Detect which cell encompasses the target text, then output its (x, y) center coordinate. 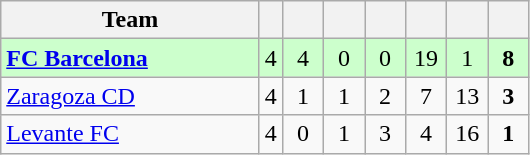
Team (130, 20)
FC Barcelona (130, 58)
8 (508, 58)
19 (426, 58)
Zaragoza CD (130, 96)
Levante FC (130, 134)
16 (468, 134)
2 (384, 96)
7 (426, 96)
13 (468, 96)
